For the text-containing cell, return its midpoint in [X, Y] coordinate format. 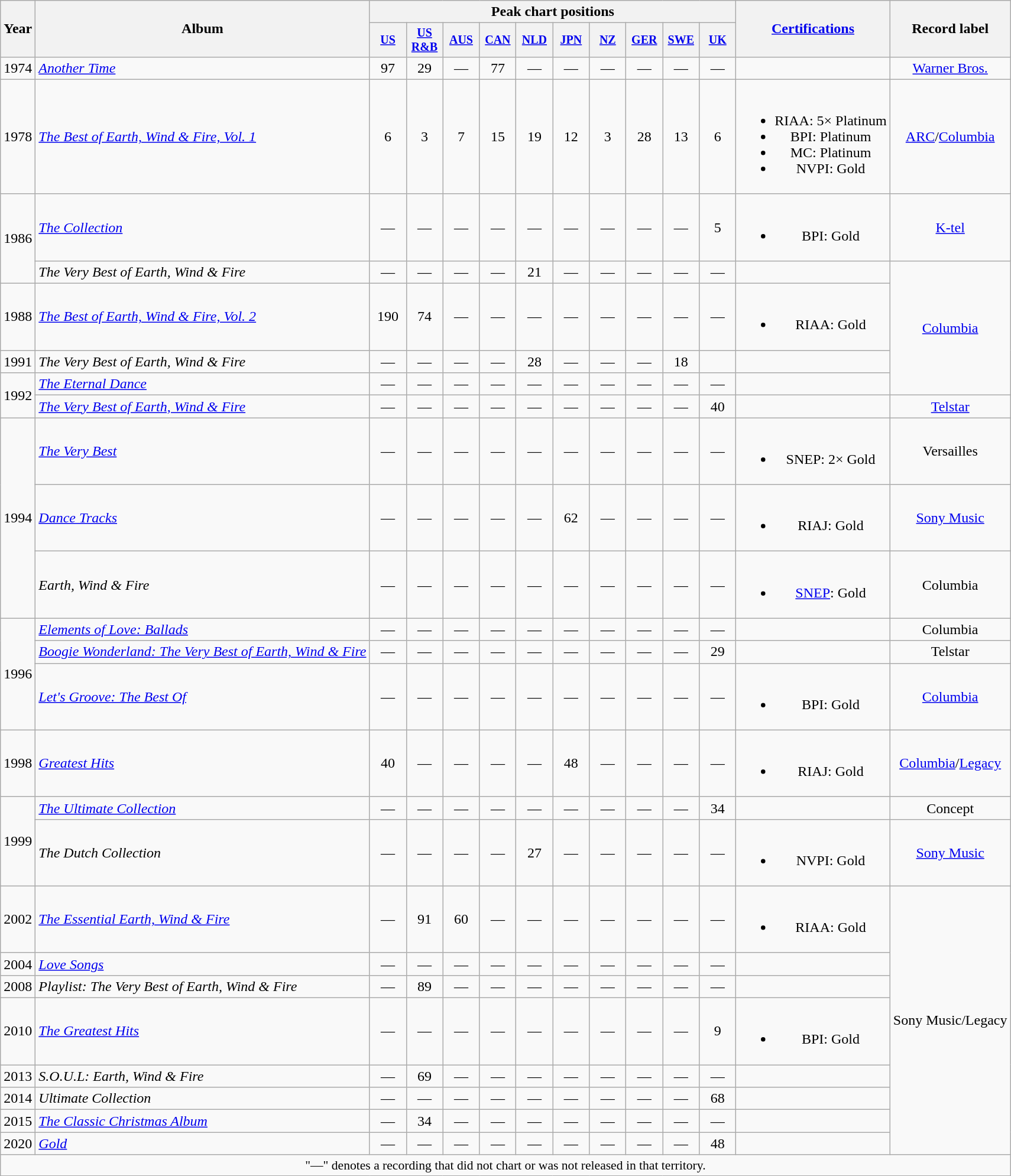
Let's Groove: The Best Of [202, 696]
The Very Best [202, 451]
13 [681, 137]
1996 [18, 674]
NLD [534, 40]
Certifications [814, 29]
Year [18, 29]
AUS [461, 40]
2004 [18, 964]
K-tel [950, 227]
89 [425, 986]
77 [498, 68]
The Ultimate Collection [202, 808]
7 [461, 137]
18 [681, 362]
The Best of Earth, Wind & Fire, Vol. 2 [202, 317]
62 [571, 518]
68 [718, 1099]
2020 [18, 1143]
The Best of Earth, Wind & Fire, Vol. 1 [202, 137]
Elements of Love: Ballads [202, 629]
The Dutch Collection [202, 852]
Peak chart positions [553, 12]
2014 [18, 1099]
21 [534, 272]
NVPI: Gold [814, 852]
The Essential Earth, Wind & Fire [202, 920]
The Classic Christmas Album [202, 1121]
69 [425, 1076]
ARC/Columbia [950, 137]
91 [425, 920]
JPN [571, 40]
27 [534, 852]
SNEP: Gold [814, 585]
1974 [18, 68]
Versailles [950, 451]
Record label [950, 29]
SNEP: 2× Gold [814, 451]
2002 [18, 920]
The Collection [202, 227]
60 [461, 920]
Playlist: The Very Best of Earth, Wind & Fire [202, 986]
2008 [18, 986]
UK [718, 40]
SWE [681, 40]
2015 [18, 1121]
9 [718, 1032]
74 [425, 317]
Ultimate Collection [202, 1099]
RIAA: 5× PlatinumBPI: PlatinumMC: PlatinumNVPI: Gold [814, 137]
1994 [18, 518]
The Greatest Hits [202, 1032]
2010 [18, 1032]
Greatest Hits [202, 764]
190 [388, 317]
Another Time [202, 68]
The Eternal Dance [202, 384]
Columbia/Legacy [950, 764]
Love Songs [202, 964]
Concept [950, 808]
CAN [498, 40]
US [388, 40]
S.O.U.L: Earth, Wind & Fire [202, 1076]
19 [534, 137]
GER [644, 40]
NZ [608, 40]
Boogie Wonderland: The Very Best of Earth, Wind & Fire [202, 652]
1988 [18, 317]
1991 [18, 362]
1978 [18, 137]
2013 [18, 1076]
USR&B [425, 40]
Warner Bros. [950, 68]
12 [571, 137]
5 [718, 227]
1986 [18, 239]
Gold [202, 1143]
1998 [18, 764]
"—" denotes a recording that did not chart or was not released in that territory. [505, 1165]
Dance Tracks [202, 518]
Earth, Wind & Fire [202, 585]
Sony Music/Legacy [950, 1020]
15 [498, 137]
1992 [18, 395]
1999 [18, 842]
Album [202, 29]
97 [388, 68]
